Extract the (X, Y) coordinate from the center of the cell holding the provided text.  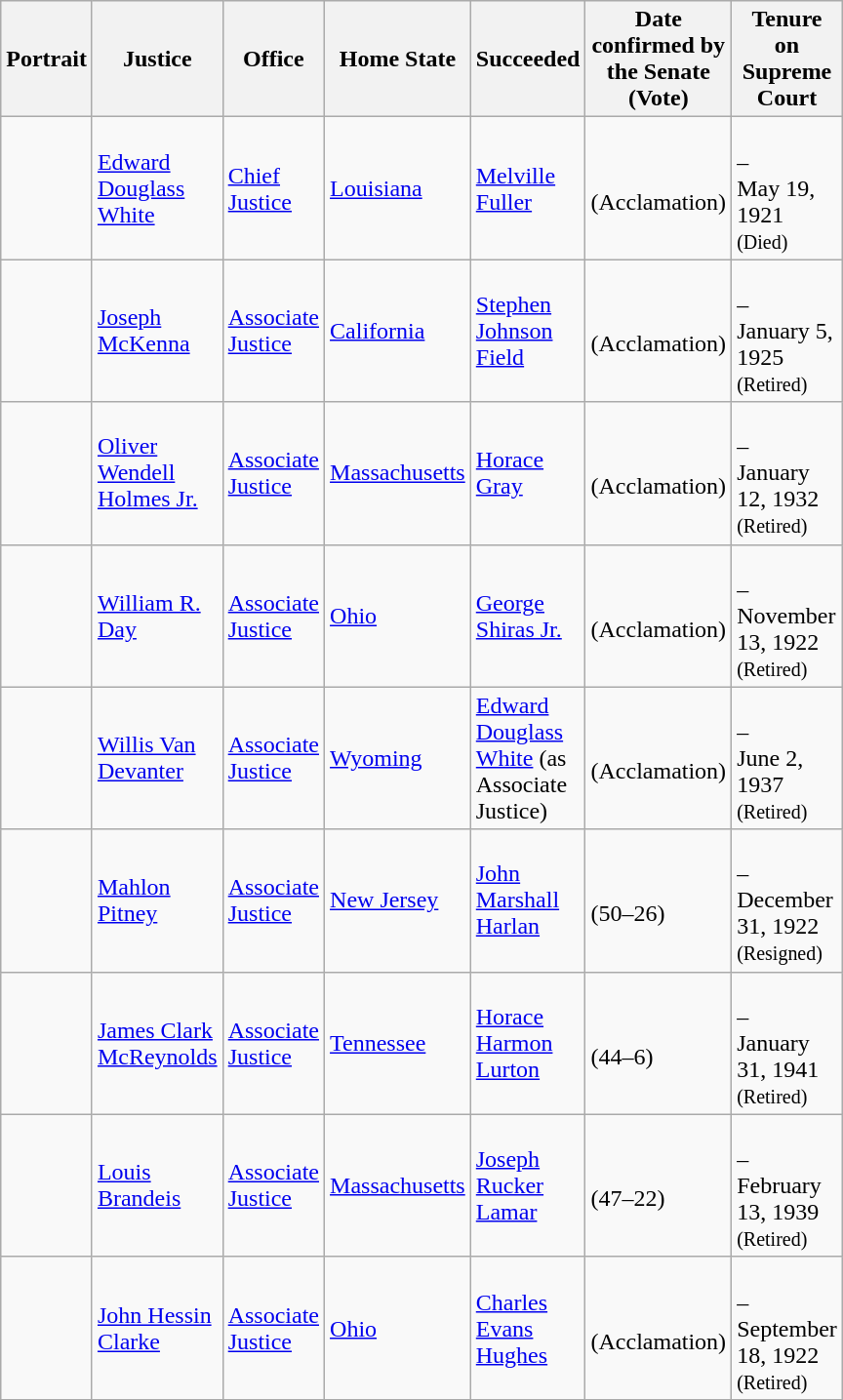
(47–22) (659, 1185)
Horace Gray (528, 473)
Edward Douglass White (157, 188)
Date confirmed by the Senate(Vote) (659, 59)
Joseph McKenna (157, 331)
(44–6) (659, 1043)
Office (273, 59)
Succeeded (528, 59)
Mahlon Pitney (157, 900)
Tenure on Supreme Court (787, 59)
James Clark McReynolds (157, 1043)
–November 13, 1922(Retired) (787, 616)
Louis Brandeis (157, 1185)
–June 2, 1937(Retired) (787, 758)
Joseph Rucker Lamar (528, 1185)
Willis Van Devanter (157, 758)
(50–26) (659, 900)
–September 18, 1922(Retired) (787, 1328)
Wyoming (398, 758)
Oliver Wendell Holmes Jr. (157, 473)
New Jersey (398, 900)
–January 5, 1925(Retired) (787, 331)
Louisiana (398, 188)
Melville Fuller (528, 188)
John Hessin Clarke (157, 1328)
–January 12, 1932(Retired) (787, 473)
Stephen Johnson Field (528, 331)
Horace Harmon Lurton (528, 1043)
–December 31, 1922(Resigned) (787, 900)
Home State (398, 59)
William R. Day (157, 616)
Portrait (47, 59)
–February 13, 1939(Retired) (787, 1185)
John Marshall Harlan (528, 900)
Justice (157, 59)
Chief Justice (273, 188)
Charles Evans Hughes (528, 1328)
–May 19, 1921(Died) (787, 188)
Tennessee (398, 1043)
–January 31, 1941(Retired) (787, 1043)
California (398, 331)
George Shiras Jr. (528, 616)
Edward Douglass White (as Associate Justice) (528, 758)
